Identify which cell holds the provided text, then report its [x, y] central coordinate. 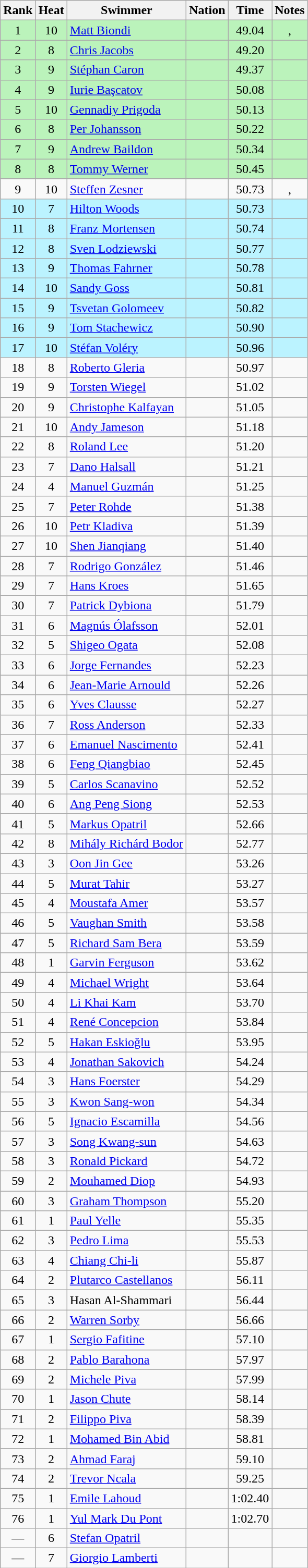
55 [18, 1101]
Richard Sam Bera [126, 943]
50.97 [250, 367]
Ross Anderson [126, 725]
23 [18, 467]
Jorge Fernandes [126, 665]
55.87 [250, 1260]
Rank [18, 10]
Mohamed Bin Abid [126, 1439]
Markus Opatril [126, 824]
51.46 [250, 566]
Rodrigo González [126, 566]
49.04 [250, 30]
52.52 [250, 784]
Dano Halsall [126, 467]
Michele Piva [126, 1379]
53.64 [250, 983]
25 [18, 506]
50.90 [250, 328]
Garvin Ferguson [126, 963]
51.25 [250, 486]
54.72 [250, 1161]
52.33 [250, 725]
Murat Tahir [126, 884]
50.22 [250, 129]
Graham Thompson [126, 1200]
Oon Jin Gee [126, 863]
Emile Lahoud [126, 1498]
52.27 [250, 705]
Filippo Piva [126, 1419]
72 [18, 1439]
60 [18, 1200]
Heat [51, 10]
Iurie Başcatov [126, 90]
Stéphan Caron [126, 70]
52 [18, 1042]
59.25 [250, 1478]
52.53 [250, 804]
31 [18, 626]
55.35 [250, 1221]
51.21 [250, 467]
Chiang Chi-li [126, 1260]
73 [18, 1459]
51.05 [250, 407]
24 [18, 486]
Notes [290, 10]
Mouhamed Diop [126, 1181]
64 [18, 1280]
Kwon Sang-won [126, 1101]
63 [18, 1260]
52.66 [250, 824]
Song Kwang-sun [126, 1141]
12 [18, 249]
50.82 [250, 308]
40 [18, 804]
Shigeo Ogata [126, 645]
53.62 [250, 963]
52.77 [250, 843]
Vaughan Smith [126, 923]
50.34 [250, 149]
21 [18, 427]
54.34 [250, 1101]
52.08 [250, 645]
Warren Sorby [126, 1320]
74 [18, 1478]
Roberto Gleria [126, 367]
58 [18, 1161]
59.10 [250, 1459]
57 [18, 1141]
Chris Jacobs [126, 50]
Peter Rohde [126, 506]
50.78 [250, 268]
16 [18, 328]
69 [18, 1379]
Jean-Marie Arnould [126, 685]
50.45 [250, 169]
57.97 [250, 1359]
33 [18, 665]
Tom Stachewicz [126, 328]
Steffen Zesner [126, 189]
13 [18, 268]
66 [18, 1320]
41 [18, 824]
Mihály Richárd Bodor [126, 843]
Ahmad Faraj [126, 1459]
54.24 [250, 1062]
Time [250, 10]
50.81 [250, 288]
Li Khai Kam [126, 1002]
19 [18, 387]
Jason Chute [126, 1399]
Michael Wright [126, 983]
52.23 [250, 665]
36 [18, 725]
50.77 [250, 249]
1:02.40 [250, 1498]
14 [18, 288]
56.44 [250, 1300]
11 [18, 228]
34 [18, 685]
49 [18, 983]
51.65 [250, 586]
Hasan Al-Shammari [126, 1300]
29 [18, 586]
57.10 [250, 1340]
49.20 [250, 50]
51.38 [250, 506]
54.29 [250, 1082]
Patrick Dybiona [126, 606]
58.81 [250, 1439]
Giorgio Lamberti [126, 1558]
55.53 [250, 1241]
Ignacio Escamilla [126, 1121]
20 [18, 407]
51.18 [250, 427]
Petr Kladiva [126, 526]
68 [18, 1359]
53.26 [250, 863]
50.13 [250, 109]
53.27 [250, 884]
58.39 [250, 1419]
Stefan Opatril [126, 1538]
67 [18, 1340]
52.41 [250, 744]
27 [18, 546]
45 [18, 903]
50 [18, 1002]
Andy Jameson [126, 427]
44 [18, 884]
62 [18, 1241]
52.26 [250, 685]
51.79 [250, 606]
Swimmer [126, 10]
Thomas Fahrner [126, 268]
50.08 [250, 90]
54.63 [250, 1141]
Magnús Ólafsson [126, 626]
Feng Qiangbiao [126, 764]
15 [18, 308]
56 [18, 1121]
1:02.70 [250, 1518]
53.70 [250, 1002]
30 [18, 606]
22 [18, 447]
28 [18, 566]
53 [18, 1062]
Hilton Woods [126, 209]
53.57 [250, 903]
Gennadiy Prigoda [126, 109]
43 [18, 863]
Yul Mark Du Pont [126, 1518]
53.59 [250, 943]
65 [18, 1300]
Pedro Lima [126, 1241]
Sergio Fafitine [126, 1340]
Tsvetan Golomeev [126, 308]
Paul Yelle [126, 1221]
Roland Lee [126, 447]
Hakan Eskioğlu [126, 1042]
Yves Clausse [126, 705]
32 [18, 645]
Manuel Guzmán [126, 486]
51 [18, 1022]
51.02 [250, 387]
56.66 [250, 1320]
53.58 [250, 923]
70 [18, 1399]
76 [18, 1518]
51.39 [250, 526]
54.93 [250, 1181]
Jonathan Sakovich [126, 1062]
54 [18, 1082]
57.99 [250, 1379]
Hans Foerster [126, 1082]
18 [18, 367]
Christophe Kalfayan [126, 407]
47 [18, 943]
Per Johansson [126, 129]
Sandy Goss [126, 288]
Moustafa Amer [126, 903]
Franz Mortensen [126, 228]
Emanuel Nascimento [126, 744]
50.74 [250, 228]
52.45 [250, 764]
Tommy Werner [126, 169]
Nation [207, 10]
Torsten Wiegel [126, 387]
Carlos Scanavino [126, 784]
55.20 [250, 1200]
Matt Biondi [126, 30]
71 [18, 1419]
26 [18, 526]
37 [18, 744]
52.01 [250, 626]
Trevor Ncala [126, 1478]
53.95 [250, 1042]
35 [18, 705]
48 [18, 963]
49.37 [250, 70]
Hans Kroes [126, 586]
51.40 [250, 546]
51.20 [250, 447]
Sven Lodziewski [126, 249]
Plutarco Castellanos [126, 1280]
Pablo Barahona [126, 1359]
Stéfan Voléry [126, 348]
38 [18, 764]
17 [18, 348]
Ronald Pickard [126, 1161]
Andrew Baildon [126, 149]
50.96 [250, 348]
53.84 [250, 1022]
42 [18, 843]
59 [18, 1181]
46 [18, 923]
75 [18, 1498]
58.14 [250, 1399]
56.11 [250, 1280]
61 [18, 1221]
54.56 [250, 1121]
Ang Peng Siong [126, 804]
Shen Jianqiang [126, 546]
39 [18, 784]
René Concepcion [126, 1022]
